From the cell containing the given text, extract its center point as (x, y) coordinate. 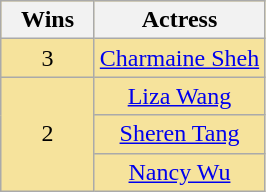
Liza Wang (179, 96)
3 (48, 58)
Nancy Wu (179, 172)
Actress (179, 20)
Charmaine Sheh (179, 58)
Sheren Tang (179, 134)
Wins (48, 20)
2 (48, 134)
